Extract the (x, y) coordinate from the center of the cell holding the provided text.  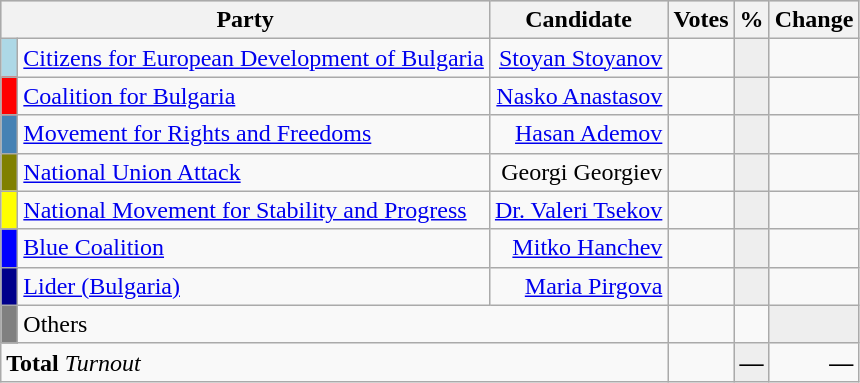
Others (343, 324)
Hasan Ademov (578, 134)
Change (814, 20)
Movement for Rights and Freedoms (254, 134)
Stoyan Stoyanov (578, 58)
National Movement for Stability and Progress (254, 210)
Party (246, 20)
Blue Coalition (254, 248)
Candidate (578, 20)
Dr. Valeri Tsekov (578, 210)
Citizens for European Development of Bulgaria (254, 58)
National Union Attack (254, 172)
Maria Pirgova (578, 286)
Coalition for Bulgaria (254, 96)
Votes (701, 20)
Total Turnout (334, 362)
Georgi Georgiev (578, 172)
% (752, 20)
Lider (Bulgaria) (254, 286)
Nasko Anastasov (578, 96)
Mitko Hanchev (578, 248)
